Find where the given text appears and provide that cell's center as (X, Y) coordinate. 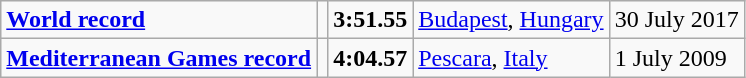
30 July 2017 (676, 20)
Budapest, Hungary (511, 20)
Mediterranean Games record (159, 58)
World record (159, 20)
3:51.55 (370, 20)
1 July 2009 (676, 58)
Pescara, Italy (511, 58)
4:04.57 (370, 58)
